Detect which cell encompasses the target text, then output its (x, y) center coordinate. 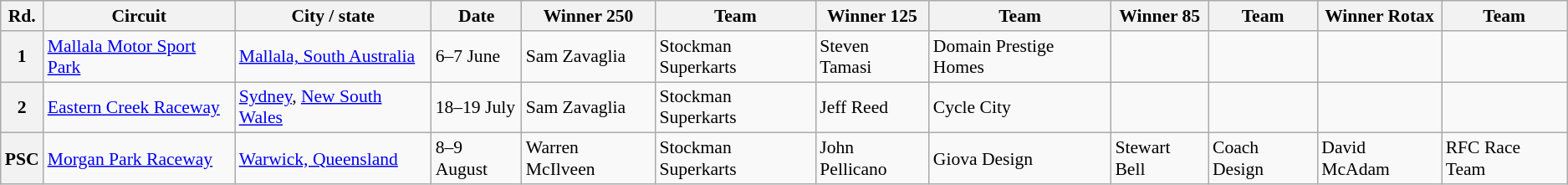
City / state (333, 16)
Sydney, New South Wales (333, 107)
Mallala, South Australia (333, 57)
PSC (22, 159)
Winner 125 (871, 16)
Steven Tamasi (871, 57)
1 (22, 57)
David McAdam (1379, 159)
Mallala Motor Sport Park (139, 57)
Warren McIlveen (589, 159)
2 (22, 107)
Stewart Bell (1159, 159)
Jeff Reed (871, 107)
John Pellicano (871, 159)
18–19 July (477, 107)
Cycle City (1020, 107)
6–7 June (477, 57)
Winner 250 (589, 16)
Giova Design (1020, 159)
Winner 85 (1159, 16)
RFC Race Team (1504, 159)
Circuit (139, 16)
Winner Rotax (1379, 16)
Warwick, Queensland (333, 159)
Date (477, 16)
Morgan Park Raceway (139, 159)
Coach Design (1263, 159)
8–9 August (477, 159)
Rd. (22, 16)
Domain Prestige Homes (1020, 57)
Eastern Creek Raceway (139, 107)
